From the cell containing the given text, extract its center point as (x, y) coordinate. 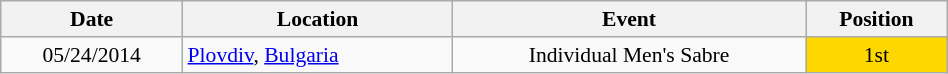
Individual Men's Sabre (630, 55)
Event (630, 19)
Location (318, 19)
Position (877, 19)
Date (92, 19)
1st (877, 55)
Plovdiv, Bulgaria (318, 55)
05/24/2014 (92, 55)
